From the cell containing the given text, extract its center point as (X, Y) coordinate. 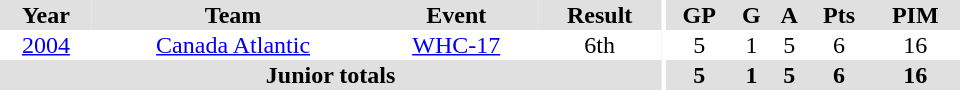
Pts (840, 15)
A (790, 15)
2004 (46, 45)
Team (234, 15)
PIM (916, 15)
Event (456, 15)
Result (600, 15)
Junior totals (330, 75)
WHC-17 (456, 45)
GP (700, 15)
G (752, 15)
Canada Atlantic (234, 45)
Year (46, 15)
6th (600, 45)
